Extract the [x, y] coordinate from the center of the cell holding the provided text.  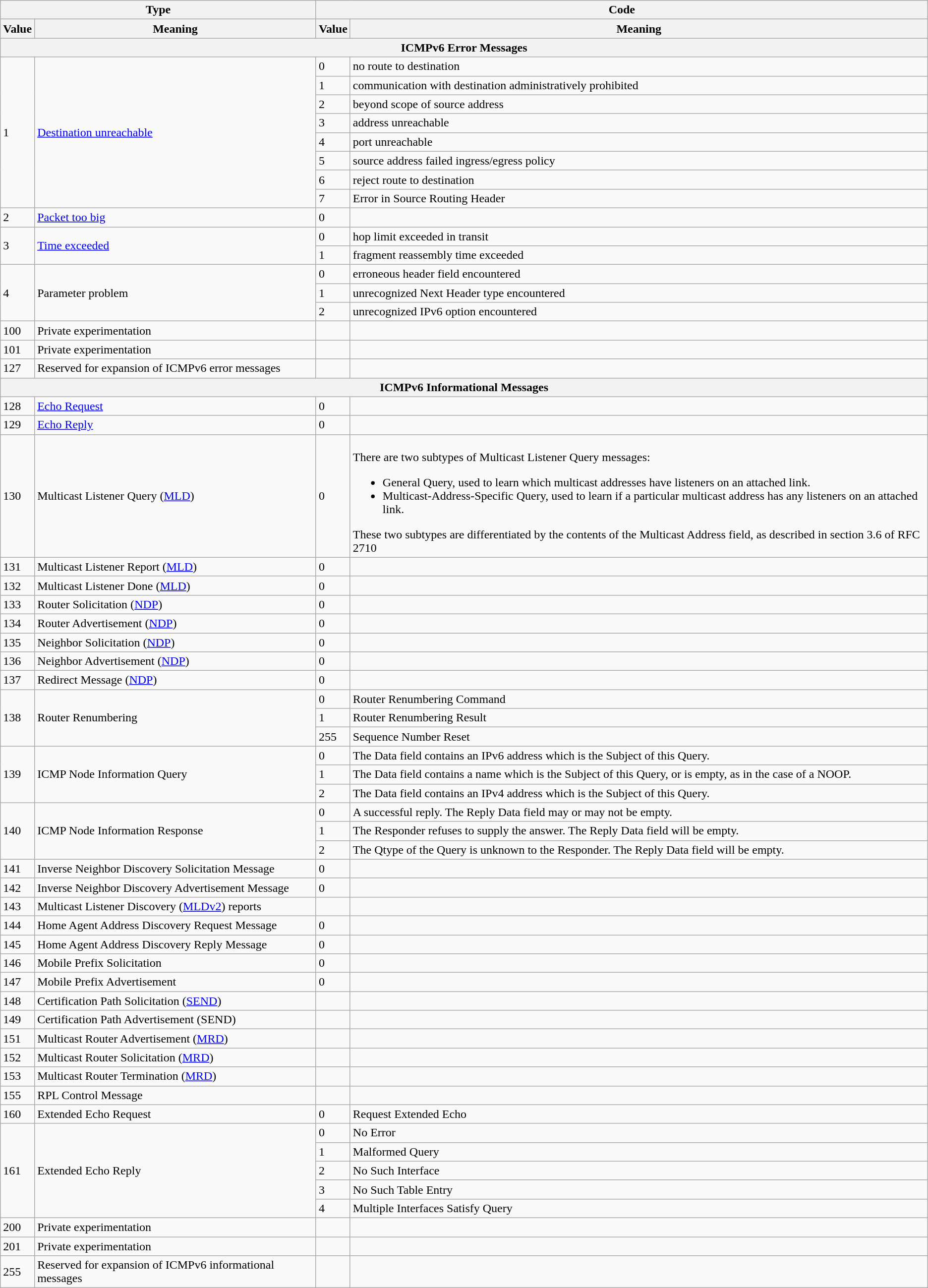
Multicast Listener Report (MLD) [175, 567]
Extended Echo Request [175, 1114]
A successful reply. The Reply Data field may or may not be empty. [638, 812]
130 [18, 496]
hop limit exceeded in transit [638, 236]
Malformed Query [638, 1152]
Neighbor Solicitation (NDP) [175, 642]
Router Advertisement (NDP) [175, 623]
Router Renumbering [175, 718]
143 [18, 906]
Multicast Listener Query (MLD) [175, 496]
128 [18, 406]
Router Renumbering Command [638, 699]
Destination unreachable [175, 132]
Redirect Message (NDP) [175, 680]
Type [159, 10]
The Qtype of the Query is unknown to the Responder. The Reply Data field will be empty. [638, 850]
149 [18, 1020]
Echo Reply [175, 425]
137 [18, 680]
Error in Source Routing Header [638, 198]
Sequence Number Reset [638, 737]
160 [18, 1114]
Echo Request [175, 406]
5 [333, 161]
201 [18, 1246]
Inverse Neighbor Discovery Advertisement Message [175, 887]
152 [18, 1057]
Code [622, 10]
Certification Path Advertisement (SEND) [175, 1020]
Neighbor Advertisement (NDP) [175, 661]
Multiple Interfaces Satisfy Query [638, 1208]
144 [18, 925]
Mobile Prefix Advertisement [175, 982]
135 [18, 642]
Multicast Router Advertisement (MRD) [175, 1039]
147 [18, 982]
The Data field contains an IPv4 address which is the Subject of this Query. [638, 793]
port unreachable [638, 142]
Router Renumbering Result [638, 718]
The Responder refuses to supply the answer. The Reply Data field will be empty. [638, 831]
7 [333, 198]
Reserved for expansion of ICMPv6 error messages [175, 368]
Certification Path Solicitation (SEND) [175, 1001]
no route to destination [638, 66]
151 [18, 1039]
Mobile Prefix Solicitation [175, 963]
134 [18, 623]
142 [18, 887]
101 [18, 350]
138 [18, 718]
Home Agent Address Discovery Request Message [175, 925]
No Such Table Entry [638, 1189]
ICMPv6 Informational Messages [464, 387]
Multicast Listener Done (MLD) [175, 585]
141 [18, 869]
6 [333, 179]
reject route to destination [638, 179]
161 [18, 1171]
Router Solicitation (NDP) [175, 604]
ICMP Node Information Query [175, 774]
127 [18, 368]
No Error [638, 1133]
Parameter problem [175, 293]
address unreachable [638, 123]
139 [18, 774]
153 [18, 1076]
148 [18, 1001]
Reserved for expansion of ICMPv6 informational messages [175, 1272]
131 [18, 567]
136 [18, 661]
Time exceeded [175, 246]
RPL Control Message [175, 1095]
Multicast Listener Discovery (MLDv2) reports [175, 906]
unrecognized Next Header type encountered [638, 293]
Multicast Router Solicitation (MRD) [175, 1057]
145 [18, 944]
beyond scope of source address [638, 104]
The Data field contains an IPv6 address which is the Subject of this Query. [638, 756]
Packet too big [175, 217]
146 [18, 963]
fragment reassembly time exceeded [638, 255]
No Such Interface [638, 1171]
133 [18, 604]
Inverse Neighbor Discovery Solicitation Message [175, 869]
100 [18, 331]
132 [18, 585]
Request Extended Echo [638, 1114]
communication with destination administratively prohibited [638, 85]
The Data field contains a name which is the Subject of this Query, or is empty, as in the case of a NOOP. [638, 774]
Extended Echo Reply [175, 1171]
155 [18, 1095]
ICMPv6 Error Messages [464, 48]
129 [18, 425]
140 [18, 831]
Home Agent Address Discovery Reply Message [175, 944]
erroneous header field encountered [638, 274]
ICMP Node Information Response [175, 831]
200 [18, 1227]
unrecognized IPv6 option encountered [638, 312]
source address failed ingress/egress policy [638, 161]
Multicast Router Termination (MRD) [175, 1076]
